Capture the cell that displays the provided text and extract its [X, Y] central coordinate. 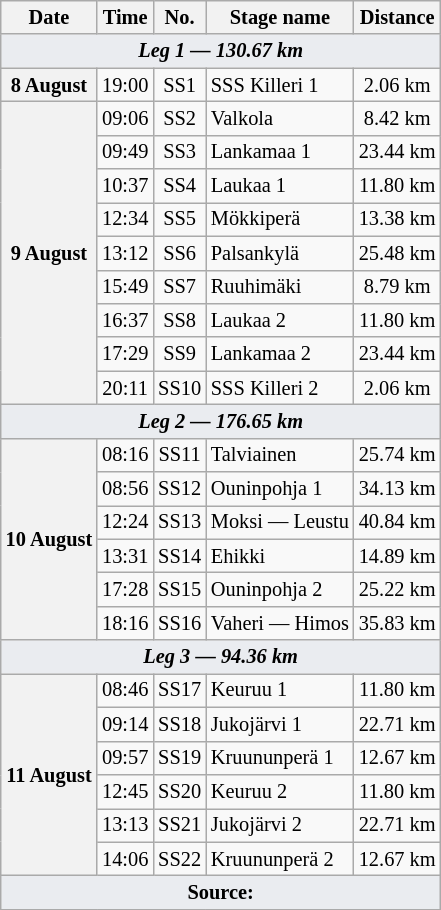
SS17 [180, 690]
Ouninpohja 1 [280, 489]
12:45 [125, 791]
SS20 [180, 791]
09:49 [125, 152]
SS5 [180, 219]
25.22 km [398, 589]
17:28 [125, 589]
35.83 km [398, 623]
Palsankylä [280, 253]
Lankamaa 2 [280, 354]
Lankamaa 1 [280, 152]
18:16 [125, 623]
SS6 [180, 253]
Jukojärvi 2 [280, 825]
SS15 [180, 589]
12:24 [125, 522]
SS7 [180, 287]
14:06 [125, 859]
SS8 [180, 320]
SSS Killeri 2 [280, 388]
17:29 [125, 354]
SS22 [180, 859]
Leg 1 — 130.67 km [221, 51]
25.74 km [398, 455]
Jukojärvi 1 [280, 724]
09:14 [125, 724]
Keuruu 2 [280, 791]
10 August [49, 539]
08:56 [125, 489]
SS4 [180, 186]
9 August [49, 252]
SS12 [180, 489]
SS10 [180, 388]
40.84 km [398, 522]
Time [125, 17]
10:37 [125, 186]
8.42 km [398, 118]
SS21 [180, 825]
8 August [49, 85]
25.48 km [398, 253]
SS2 [180, 118]
Leg 3 — 94.36 km [221, 657]
16:37 [125, 320]
SS19 [180, 758]
SSS Killeri 1 [280, 85]
34.13 km [398, 489]
09:06 [125, 118]
Mökkiperä [280, 219]
08:16 [125, 455]
Stage name [280, 17]
Date [49, 17]
13.38 km [398, 219]
Ehikki [280, 556]
13:13 [125, 825]
SS16 [180, 623]
SS11 [180, 455]
Leg 2 — 176.65 km [221, 421]
Moksi — Leustu [280, 522]
Distance [398, 17]
Ouninpohja 2 [280, 589]
SS1 [180, 85]
Laukaa 1 [280, 186]
19:00 [125, 85]
SS13 [180, 522]
Valkola [280, 118]
Source: [221, 892]
Laukaa 2 [280, 320]
12:34 [125, 219]
11 August [49, 774]
Kruununperä 1 [280, 758]
20:11 [125, 388]
Vaheri — Himos [280, 623]
08:46 [125, 690]
SS18 [180, 724]
8.79 km [398, 287]
Ruuhimäki [280, 287]
SS14 [180, 556]
13:31 [125, 556]
Talviainen [280, 455]
Keuruu 1 [280, 690]
No. [180, 17]
09:57 [125, 758]
15:49 [125, 287]
13:12 [125, 253]
SS3 [180, 152]
Kruununperä 2 [280, 859]
14.89 km [398, 556]
SS9 [180, 354]
